Detect which cell encompasses the target text, then output its (x, y) center coordinate. 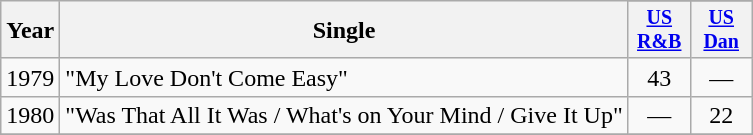
"My Love Don't Come Easy" (344, 77)
Single (344, 30)
1979 (30, 77)
USR&B (659, 30)
Year (30, 30)
43 (659, 77)
1980 (30, 115)
USDan (721, 30)
"Was That All It Was / What's on Your Mind / Give It Up" (344, 115)
22 (721, 115)
